Locate the cell with the specified text and output its [x, y] center coordinate. 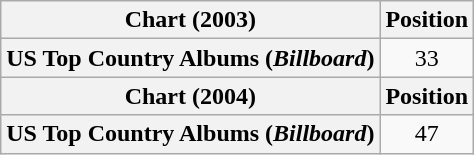
33 [427, 58]
Chart (2003) [190, 20]
47 [427, 134]
Chart (2004) [190, 96]
